For the text-containing cell, return its midpoint in [X, Y] coordinate format. 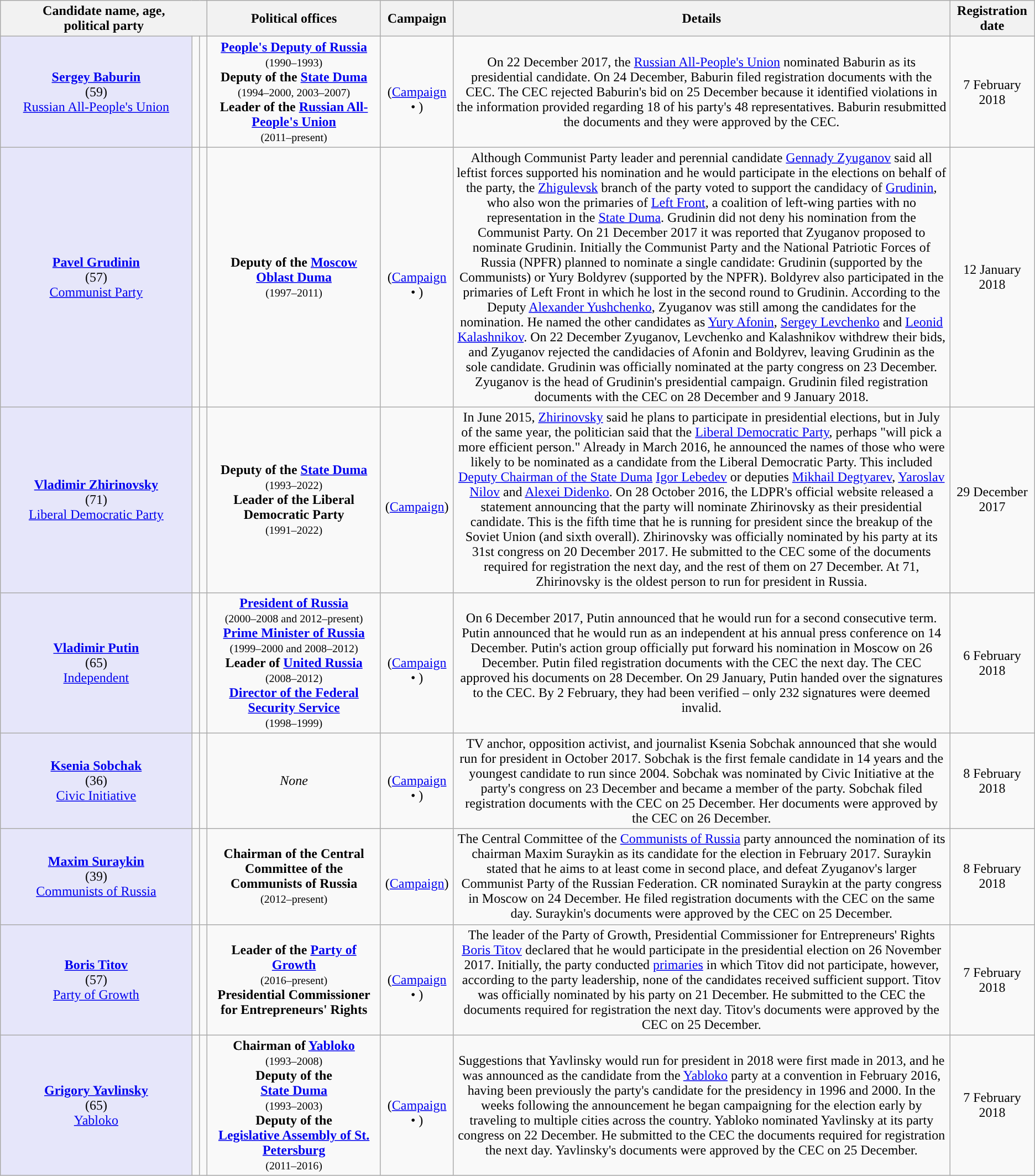
People's Deputy of Russia(1990–1993)Deputy of the State Duma(1994–2000, 2003–2007)Leader of the Russian All-People's Union(2011–present) [294, 92]
Maxim Suraykin(39)Communists of Russia [96, 876]
Deputy of the Moscow Oblast Duma(1997–2011) [294, 277]
Ksenia Sobchak(36)Civic Initiative [96, 781]
Chairman of the Central Committee of the Communists of Russia(2012–present) [294, 876]
Boris Titov(57)Party of Growth [96, 980]
Vladimir Zhirinovsky(71)Liberal Democratic Party [96, 500]
Chairman of Yabloko(1993–2008) Deputy of theState Duma(1993–2003) Deputy of theLegislative Assembly of St. Petersburg(2011–2016) [294, 1105]
Sergey Baburin(59)Russian All-People's Union [96, 92]
Vladimir Putin(65)Independent [96, 663]
Grigory Yavlinsky(65)Yabloko [96, 1105]
Deputy of the State Duma(1993–2022)Leader of the Liberal Democratic Party(1991–2022) [294, 500]
Registration date [992, 19]
Political offices [294, 19]
Candidate name, age,political party [104, 19]
29 December 2017 [992, 500]
6 February 2018 [992, 663]
Leader of the Party of Growth(2016–present)Presidential Commissioner for Entrepreneurs' Rights [294, 980]
Pavel Grudinin(57)Communist Party [96, 277]
12 January 2018 [992, 277]
Details [702, 19]
Campaign [417, 19]
None [294, 781]
